Locate the cell with the specified text and output its [x, y] center coordinate. 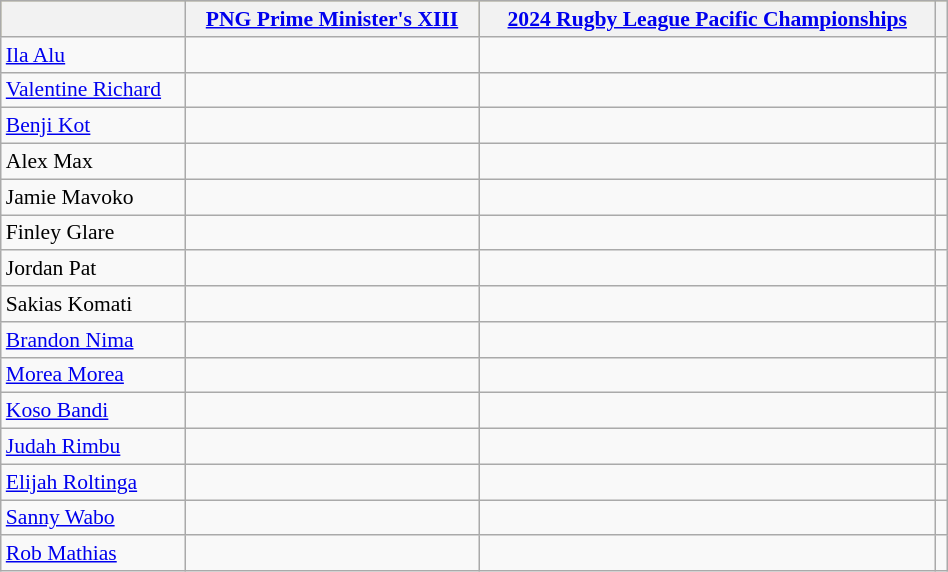
Judah Rimbu [94, 447]
PNG Prime Minister's XIII [332, 19]
2024 Rugby League Pacific Championships [708, 19]
Benji Kot [94, 126]
Rob Mathias [94, 554]
Alex Max [94, 162]
Finley Glare [94, 233]
Sanny Wabo [94, 518]
Ila Alu [94, 55]
Koso Bandi [94, 411]
Jordan Pat [94, 269]
Elijah Roltinga [94, 482]
Valentine Richard [94, 90]
Brandon Nima [94, 340]
Jamie Mavoko [94, 197]
Morea Morea [94, 375]
Sakias Komati [94, 304]
